Determine the [x, y] coordinate at the center of the cell enclosing the given text.  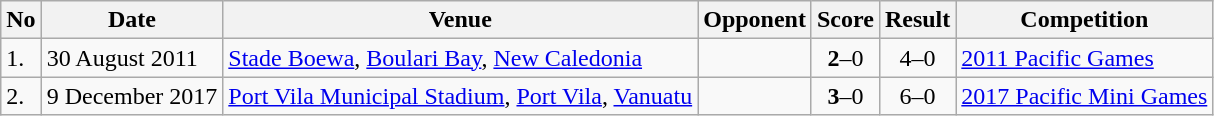
3–0 [845, 96]
Competition [1084, 20]
Venue [460, 20]
2011 Pacific Games [1084, 58]
No [21, 20]
Date [132, 20]
Result [917, 20]
2017 Pacific Mini Games [1084, 96]
Stade Boewa, Boulari Bay, New Caledonia [460, 58]
30 August 2011 [132, 58]
9 December 2017 [132, 96]
Port Vila Municipal Stadium, Port Vila, Vanuatu [460, 96]
Opponent [755, 20]
Score [845, 20]
1. [21, 58]
2–0 [845, 58]
2. [21, 96]
6–0 [917, 96]
4–0 [917, 58]
